Output the (x, y) coordinate of the center of the cell containing the given text.  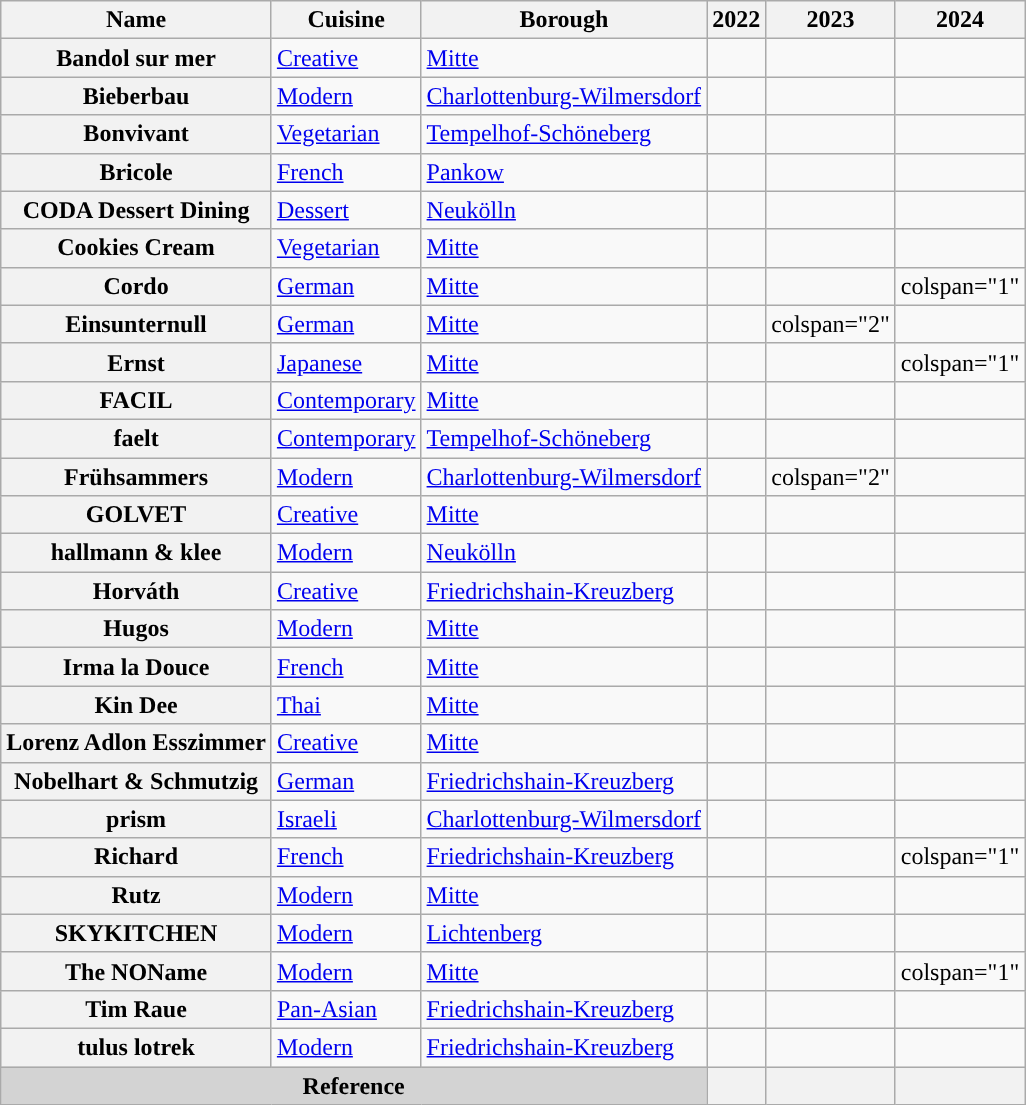
Bricole (136, 172)
Dessert (346, 210)
Ernst (136, 362)
Reference (354, 1085)
tulus lotrek (136, 1047)
Rutz (136, 895)
Bieberbau (136, 96)
Richard (136, 857)
Bonvivant (136, 134)
Lorenz Adlon Esszimmer (136, 743)
Cordo (136, 286)
Hugos (136, 629)
Bandol sur mer (136, 58)
The NOName (136, 971)
Frühsammers (136, 477)
Horváth (136, 591)
Kin Dee (136, 705)
Tim Raue (136, 1009)
Cookies Cream (136, 248)
2022 (736, 20)
Cuisine (346, 20)
prism (136, 819)
Borough (564, 20)
CODA Dessert Dining (136, 210)
GOLVET (136, 515)
Einsunternull (136, 324)
Israeli (346, 819)
Nobelhart & Schmutzig (136, 781)
SKYKITCHEN (136, 933)
hallmann & klee (136, 553)
Pan-Asian (346, 1009)
2024 (960, 20)
Lichtenberg (564, 933)
FACIL (136, 400)
Thai (346, 705)
faelt (136, 438)
Japanese (346, 362)
Irma la Douce (136, 667)
Pankow (564, 172)
Name (136, 20)
2023 (831, 20)
